Scan for the cell matching the given text and deliver its (x, y) coordinate at center. 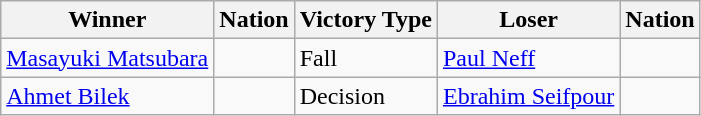
Masayuki Matsubara (108, 58)
Paul Neff (528, 58)
Loser (528, 20)
Decision (366, 96)
Ebrahim Seifpour (528, 96)
Winner (108, 20)
Ahmet Bilek (108, 96)
Victory Type (366, 20)
Fall (366, 58)
